From the cell containing the given text, extract its center point as [X, Y] coordinate. 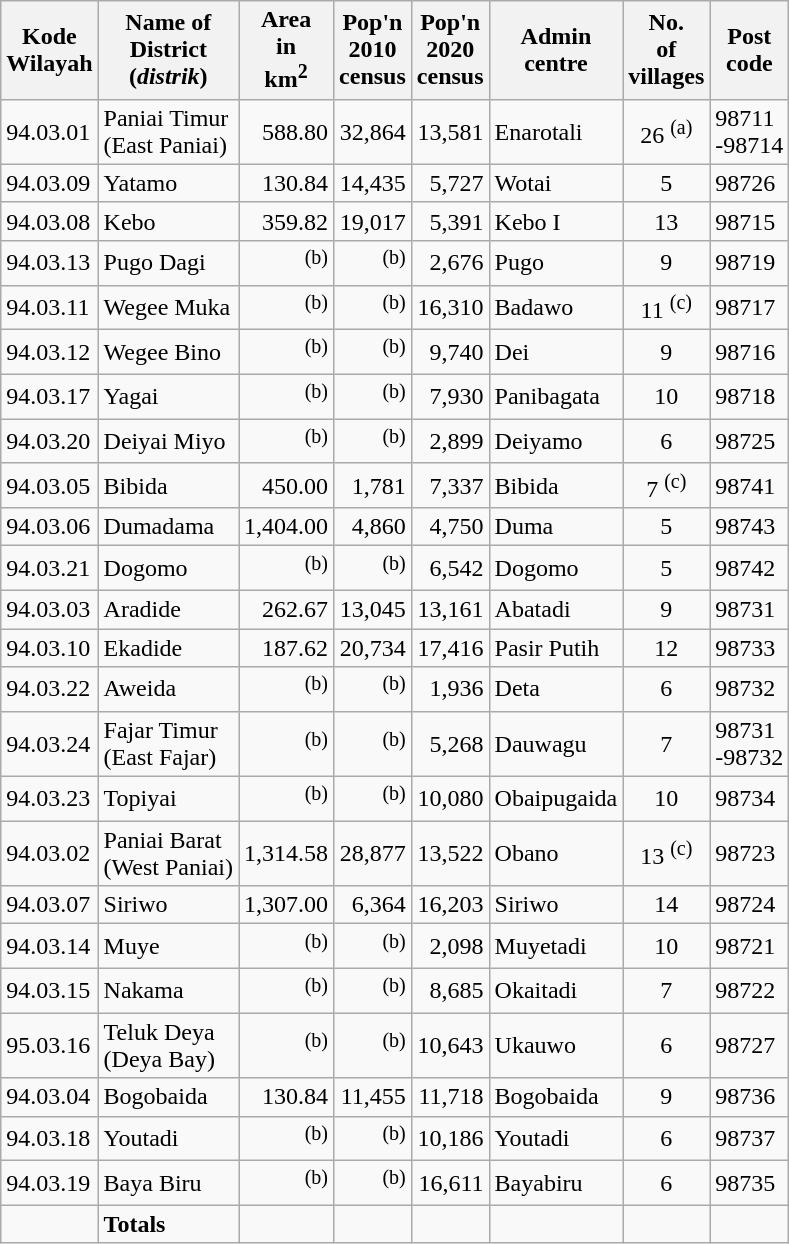
94.03.17 [50, 396]
Obaipugaida [556, 798]
98711-98714 [750, 132]
94.03.08 [50, 221]
94.03.03 [50, 609]
28,877 [373, 854]
359.82 [286, 221]
10,186 [450, 1138]
Badawo [556, 308]
98732 [750, 690]
1,404.00 [286, 527]
Abatadi [556, 609]
Wegee Bino [168, 352]
Paniai Timur(East Paniai) [168, 132]
Duma [556, 527]
94.03.23 [50, 798]
5,268 [450, 744]
Dumadama [168, 527]
Yagai [168, 396]
98736 [750, 1097]
98731 [750, 609]
12 [666, 647]
1,936 [450, 690]
6,542 [450, 568]
2,676 [450, 262]
98741 [750, 486]
4,750 [450, 527]
No.ofvillages [666, 50]
10,643 [450, 1046]
Aradide [168, 609]
9,740 [450, 352]
Admincentre [556, 50]
94.03.11 [50, 308]
1,781 [373, 486]
98718 [750, 396]
1,314.58 [286, 854]
11 (c) [666, 308]
98715 [750, 221]
Wegee Muka [168, 308]
94.03.01 [50, 132]
94.03.15 [50, 990]
94.03.04 [50, 1097]
Paniai Barat(West Paniai) [168, 854]
13,522 [450, 854]
94.03.19 [50, 1184]
4,860 [373, 527]
19,017 [373, 221]
94.03.20 [50, 442]
Okaitadi [556, 990]
20,734 [373, 647]
Pasir Putih [556, 647]
11,455 [373, 1097]
98737 [750, 1138]
Pugo Dagi [168, 262]
Deiyamo [556, 442]
Obano [556, 854]
Wotai [556, 183]
94.03.13 [50, 262]
94.03.21 [50, 568]
2,899 [450, 442]
Kode Wilayah [50, 50]
8,685 [450, 990]
7 (c) [666, 486]
94.03.22 [50, 690]
13,581 [450, 132]
Kebo [168, 221]
5,727 [450, 183]
98719 [750, 262]
Name ofDistrict(distrik) [168, 50]
Yatamo [168, 183]
Pop'n2010census [373, 50]
94.03.18 [50, 1138]
11,718 [450, 1097]
13 (c) [666, 854]
Baya Biru [168, 1184]
94.03.07 [50, 905]
Fajar Timur (East Fajar) [168, 744]
98722 [750, 990]
94.03.10 [50, 647]
7,337 [450, 486]
98724 [750, 905]
17,416 [450, 647]
450.00 [286, 486]
Muyetadi [556, 946]
98723 [750, 854]
98735 [750, 1184]
Bayabiru [556, 1184]
6,364 [373, 905]
16,310 [450, 308]
10,080 [450, 798]
94.03.12 [50, 352]
98721 [750, 946]
94.03.06 [50, 527]
Totals [168, 1224]
94.03.24 [50, 744]
Nakama [168, 990]
Enarotali [556, 132]
94.03.09 [50, 183]
95.03.16 [50, 1046]
98731-98732 [750, 744]
Muye [168, 946]
Deta [556, 690]
98734 [750, 798]
5,391 [450, 221]
7,930 [450, 396]
Pop'n2020census [450, 50]
98742 [750, 568]
Dei [556, 352]
Panibagata [556, 396]
98725 [750, 442]
98726 [750, 183]
Aweida [168, 690]
Teluk Deya (Deya Bay) [168, 1046]
Deiyai Miyo [168, 442]
13,045 [373, 609]
14,435 [373, 183]
94.03.14 [50, 946]
94.03.02 [50, 854]
26 (a) [666, 132]
98733 [750, 647]
Ukauwo [556, 1046]
98727 [750, 1046]
Postcode [750, 50]
16,203 [450, 905]
98743 [750, 527]
588.80 [286, 132]
98716 [750, 352]
Ekadide [168, 647]
13 [666, 221]
1,307.00 [286, 905]
Dauwagu [556, 744]
13,161 [450, 609]
32,864 [373, 132]
Area in km2 [286, 50]
Topiyai [168, 798]
14 [666, 905]
94.03.05 [50, 486]
98717 [750, 308]
262.67 [286, 609]
187.62 [286, 647]
2,098 [450, 946]
Pugo [556, 262]
16,611 [450, 1184]
Kebo I [556, 221]
